Search for the cell housing the specified text and yield its [x, y] center coordinate. 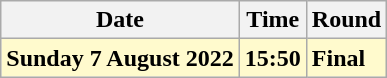
15:50 [272, 58]
Date [120, 20]
Round [346, 20]
Sunday 7 August 2022 [120, 58]
Final [346, 58]
Time [272, 20]
